Scan for the cell matching the given text and deliver its [X, Y] coordinate at center. 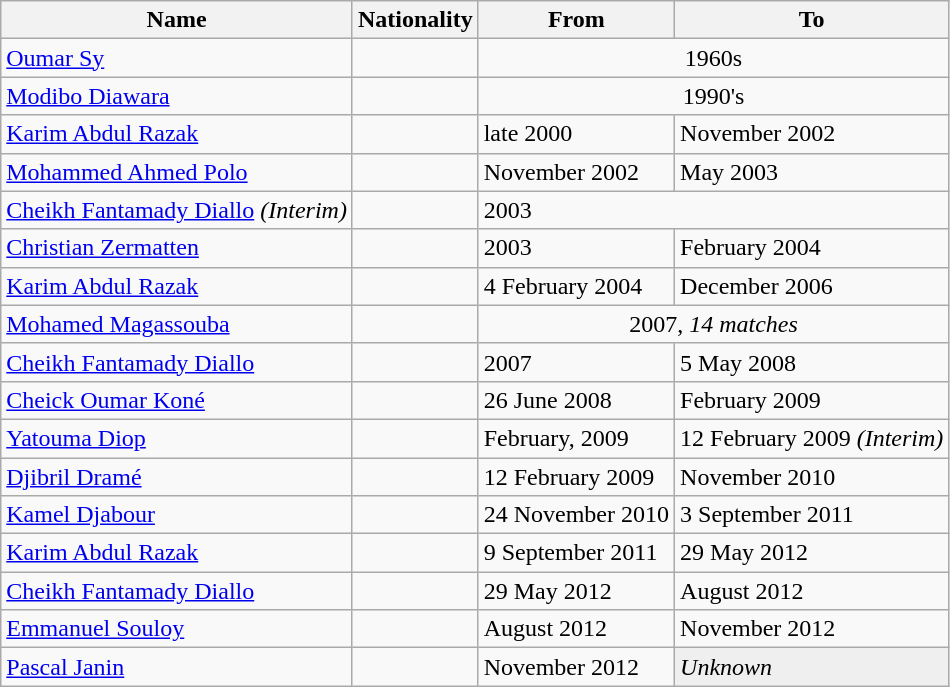
Djibril Dramé [177, 477]
May 2003 [812, 172]
1990's [714, 96]
Cheick Oumar Koné [177, 400]
February, 2009 [576, 438]
2007 [576, 362]
Name [177, 20]
26 June 2008 [576, 400]
Christian Zermatten [177, 248]
Yatouma Diop [177, 438]
To [812, 20]
Oumar Sy [177, 58]
From [576, 20]
Modibo Diawara [177, 96]
Unknown [812, 667]
November 2010 [812, 477]
late 2000 [576, 134]
5 May 2008 [812, 362]
Pascal Janin [177, 667]
Mohamed Magassouba [177, 324]
3 September 2011 [812, 515]
2007, 14 matches [714, 324]
Nationality [415, 20]
12 February 2009 [576, 477]
1960s [714, 58]
Cheikh Fantamady Diallo (Interim) [177, 210]
12 February 2009 (Interim) [812, 438]
December 2006 [812, 286]
Kamel Djabour [177, 515]
24 November 2010 [576, 515]
Emmanuel Souloy [177, 629]
9 September 2011 [576, 553]
February 2004 [812, 248]
Mohammed Ahmed Polo [177, 172]
February 2009 [812, 400]
4 February 2004 [576, 286]
